Detect which cell encompasses the target text, then output its (X, Y) center coordinate. 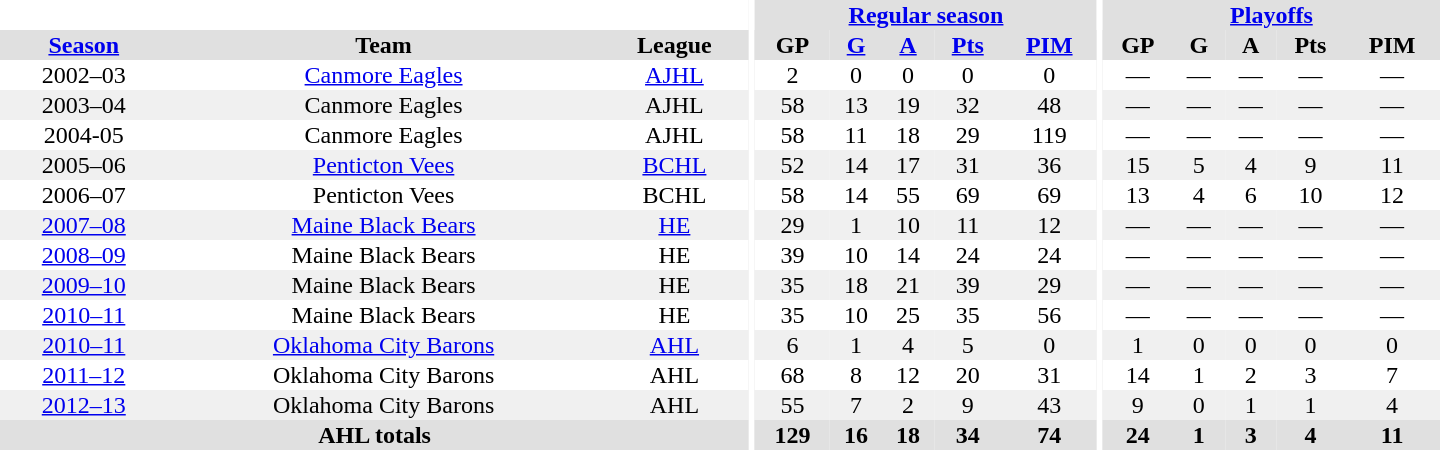
48 (1049, 105)
2004-05 (84, 135)
2009–10 (84, 285)
129 (792, 435)
2008–09 (84, 255)
2002–03 (84, 75)
Playoffs (1272, 15)
2003–04 (84, 105)
2006–07 (84, 195)
2005–06 (84, 165)
Season (84, 45)
25 (908, 315)
AHL totals (374, 435)
16 (856, 435)
17 (908, 165)
Team (384, 45)
2012–13 (84, 405)
74 (1049, 435)
32 (968, 105)
League (675, 45)
68 (792, 375)
Regular season (926, 15)
34 (968, 435)
56 (1049, 315)
36 (1049, 165)
52 (792, 165)
119 (1049, 135)
19 (908, 105)
43 (1049, 405)
2011–12 (84, 375)
2007–08 (84, 225)
15 (1138, 165)
21 (908, 285)
8 (856, 375)
20 (968, 375)
